Determine the [X, Y] coordinate at the center of the cell enclosing the given text.  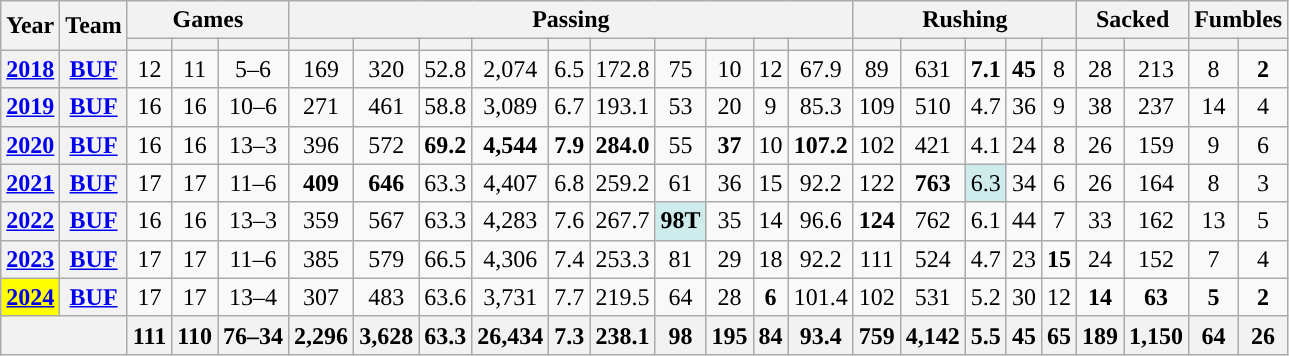
Passing [572, 20]
93.4 [820, 335]
23 [1024, 259]
1,150 [1156, 335]
Rushing [964, 20]
55 [680, 145]
7.1 [986, 69]
237 [1156, 107]
6.8 [570, 183]
38 [1100, 107]
6.5 [570, 69]
52.8 [446, 69]
567 [386, 221]
6.1 [986, 221]
2018 [30, 69]
483 [386, 297]
189 [1100, 335]
2023 [30, 259]
195 [730, 335]
53 [680, 107]
2021 [30, 183]
193.1 [622, 107]
58.8 [446, 107]
510 [932, 107]
29 [730, 259]
3 [1263, 183]
66.5 [446, 259]
2019 [30, 107]
238.1 [622, 335]
Team [94, 26]
7.3 [570, 335]
524 [932, 259]
162 [1156, 221]
69.2 [446, 145]
76–34 [254, 335]
101.4 [820, 297]
Games [208, 20]
284.0 [622, 145]
Sacked [1133, 20]
89 [876, 69]
Fumbles [1238, 20]
84 [770, 335]
7.7 [570, 297]
7.4 [570, 259]
109 [876, 107]
3,089 [510, 107]
122 [876, 183]
65 [1058, 335]
98T [680, 221]
572 [386, 145]
6.3 [986, 183]
2022 [30, 221]
2,074 [510, 69]
646 [386, 183]
172.8 [622, 69]
164 [1156, 183]
152 [1156, 259]
169 [322, 69]
96.6 [820, 221]
213 [1156, 69]
759 [876, 335]
7.6 [570, 221]
26,434 [510, 335]
Year [30, 26]
3,628 [386, 335]
20 [730, 107]
107.2 [820, 145]
18 [770, 259]
531 [932, 297]
4,407 [510, 183]
4,142 [932, 335]
63 [1156, 297]
461 [386, 107]
6.7 [570, 107]
4,306 [510, 259]
159 [1156, 145]
421 [932, 145]
359 [322, 221]
63.6 [446, 297]
35 [730, 221]
271 [322, 107]
2024 [30, 297]
409 [322, 183]
124 [876, 221]
30 [1024, 297]
81 [680, 259]
3,731 [510, 297]
34 [1024, 183]
10–6 [254, 107]
4,283 [510, 221]
267.7 [622, 221]
320 [386, 69]
259.2 [622, 183]
762 [932, 221]
2,296 [322, 335]
579 [386, 259]
44 [1024, 221]
763 [932, 183]
4.1 [986, 145]
11 [195, 69]
85.3 [820, 107]
110 [195, 335]
75 [680, 69]
5–6 [254, 69]
307 [322, 297]
33 [1100, 221]
2020 [30, 145]
98 [680, 335]
4,544 [510, 145]
5.5 [986, 335]
253.3 [622, 259]
631 [932, 69]
385 [322, 259]
219.5 [622, 297]
7.9 [570, 145]
67.9 [820, 69]
13–4 [254, 297]
37 [730, 145]
396 [322, 145]
61 [680, 183]
13 [1214, 221]
5.2 [986, 297]
